Output the (X, Y) coordinate of the center of the cell containing the given text.  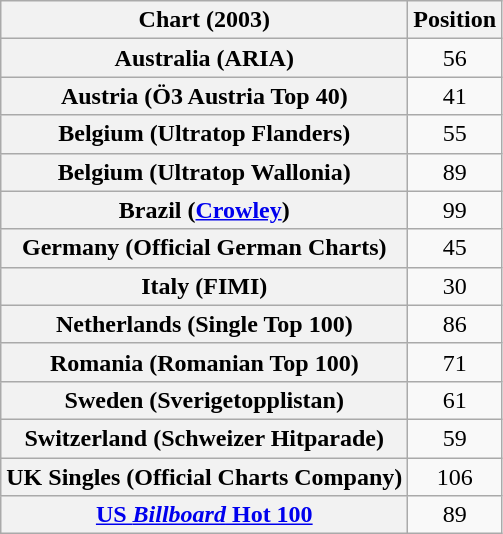
Germany (Official German Charts) (204, 248)
Belgium (Ultratop Flanders) (204, 134)
US Billboard Hot 100 (204, 515)
Austria (Ö3 Austria Top 40) (204, 96)
Switzerland (Schweizer Hitparade) (204, 438)
30 (455, 286)
56 (455, 58)
55 (455, 134)
99 (455, 210)
61 (455, 400)
41 (455, 96)
59 (455, 438)
45 (455, 248)
Belgium (Ultratop Wallonia) (204, 172)
Romania (Romanian Top 100) (204, 362)
106 (455, 477)
UK Singles (Official Charts Company) (204, 477)
Netherlands (Single Top 100) (204, 324)
Position (455, 20)
Italy (FIMI) (204, 286)
71 (455, 362)
86 (455, 324)
Chart (2003) (204, 20)
Sweden (Sverigetopplistan) (204, 400)
Australia (ARIA) (204, 58)
Brazil (Crowley) (204, 210)
